Extract the (X, Y) coordinate from the center of the cell holding the provided text.  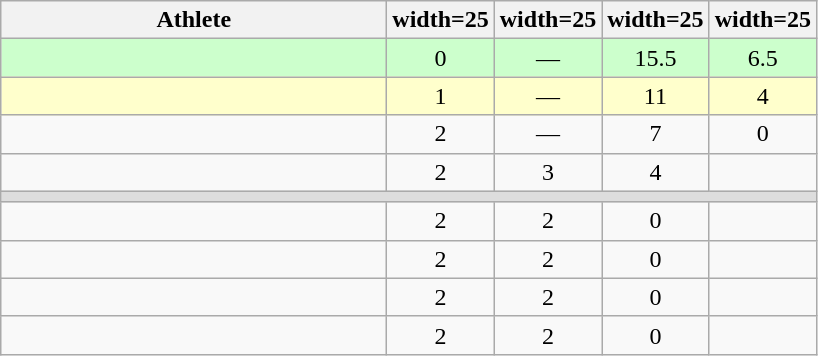
15.5 (656, 58)
6.5 (762, 58)
1 (440, 96)
Athlete (194, 20)
7 (656, 134)
3 (548, 172)
11 (656, 96)
